Find where the given text appears and provide that cell's center as [x, y] coordinate. 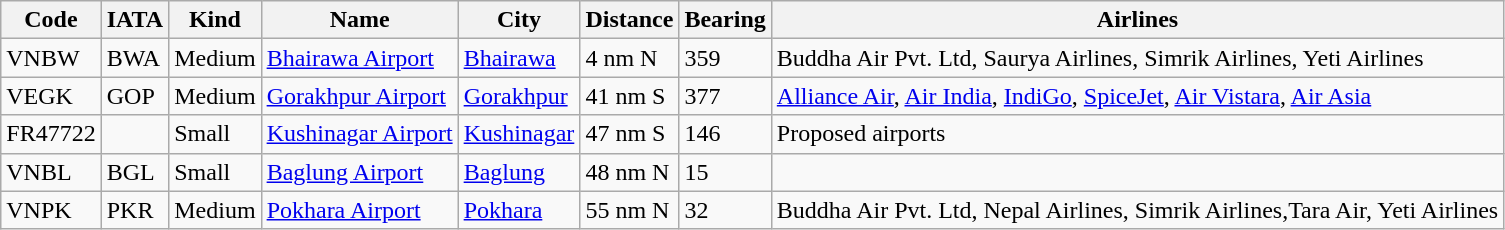
Distance [630, 20]
Airlines [1137, 20]
32 [725, 210]
City [519, 20]
FR47722 [51, 134]
Proposed airports [1137, 134]
Pokhara Airport [360, 210]
4 nm N [630, 58]
Bearing [725, 20]
BGL [135, 172]
146 [725, 134]
BWA [135, 58]
55 nm N [630, 210]
Kind [215, 20]
VNBW [51, 58]
Baglung Airport [360, 172]
VNBL [51, 172]
VNPK [51, 210]
Baglung [519, 172]
Buddha Air Pvt. Ltd, Nepal Airlines, Simrik Airlines,Tara Air, Yeti Airlines [1137, 210]
Kushinagar [519, 134]
IATA [135, 20]
48 nm N [630, 172]
GOP [135, 96]
Name [360, 20]
VEGK [51, 96]
Buddha Air Pvt. Ltd, Saurya Airlines, Simrik Airlines, Yeti Airlines [1137, 58]
359 [725, 58]
Kushinagar Airport [360, 134]
15 [725, 172]
Gorakhpur Airport [360, 96]
Gorakhpur [519, 96]
Pokhara [519, 210]
47 nm S [630, 134]
377 [725, 96]
PKR [135, 210]
Bhairawa Airport [360, 58]
41 nm S [630, 96]
Alliance Air, Air India, IndiGo, SpiceJet, Air Vistara, Air Asia [1137, 96]
Code [51, 20]
Bhairawa [519, 58]
